For the text-containing cell, return its midpoint in (x, y) coordinate format. 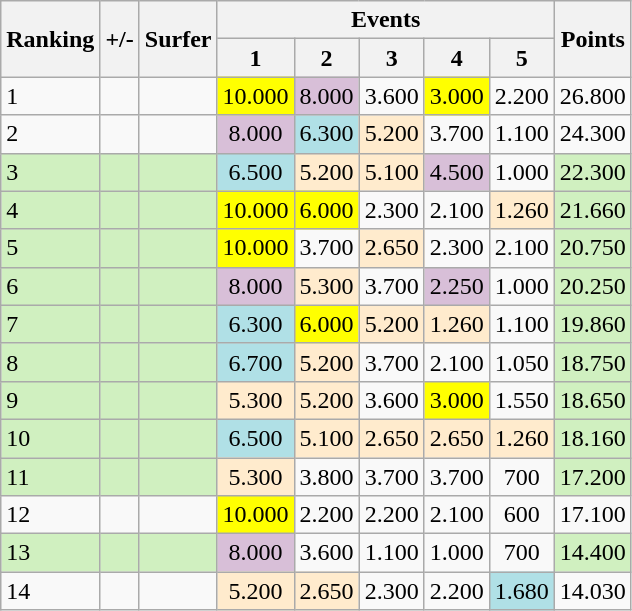
4.500 (456, 172)
6 (50, 286)
14.400 (592, 553)
1.680 (522, 591)
10 (50, 438)
14.030 (592, 591)
18.750 (592, 362)
11 (50, 477)
26.800 (592, 96)
9 (50, 400)
24.300 (592, 134)
14 (50, 591)
19.860 (592, 324)
Ranking (50, 39)
1.050 (522, 362)
12 (50, 515)
22.300 (592, 172)
6.700 (256, 362)
Events (386, 20)
20.750 (592, 248)
3.800 (326, 477)
1.550 (522, 400)
18.160 (592, 438)
17.100 (592, 515)
2.250 (456, 286)
21.660 (592, 210)
7 (50, 324)
Points (592, 39)
18.650 (592, 400)
20.250 (592, 286)
17.200 (592, 477)
13 (50, 553)
8 (50, 362)
Surfer (178, 39)
+/- (120, 39)
600 (522, 515)
